Search for the cell housing the specified text and yield its [x, y] center coordinate. 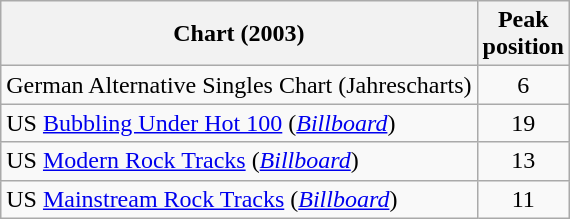
Peakposition [523, 34]
Chart (2003) [239, 34]
6 [523, 85]
US Modern Rock Tracks (Billboard) [239, 161]
11 [523, 199]
German Alternative Singles Chart (Jahrescharts) [239, 85]
19 [523, 123]
US Bubbling Under Hot 100 (Billboard) [239, 123]
13 [523, 161]
US Mainstream Rock Tracks (Billboard) [239, 199]
